Provide the [X, Y] coordinate of the cell's center where the given text is located.  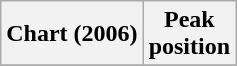
Peakposition [189, 34]
Chart (2006) [72, 34]
